Identify which cell holds the provided text, then report its [X, Y] central coordinate. 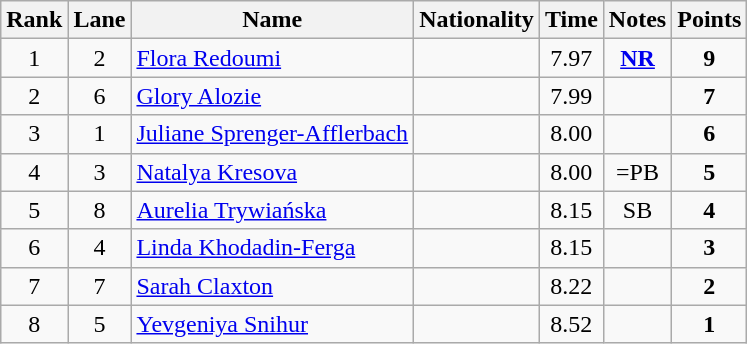
8.52 [571, 324]
Rank [34, 20]
8.22 [571, 286]
Notes [637, 20]
Natalya Kresova [272, 172]
Flora Redoumi [272, 58]
SB [637, 210]
Linda Khodadin-Ferga [272, 248]
7.97 [571, 58]
Name [272, 20]
Nationality [477, 20]
Glory Alozie [272, 96]
Lane [100, 20]
Aurelia Trywiańska [272, 210]
Time [571, 20]
Yevgeniya Snihur [272, 324]
NR [637, 58]
=PB [637, 172]
Sarah Claxton [272, 286]
9 [710, 58]
7.99 [571, 96]
Points [710, 20]
Juliane Sprenger-Afflerbach [272, 134]
